Search for the cell housing the specified text and yield its (x, y) center coordinate. 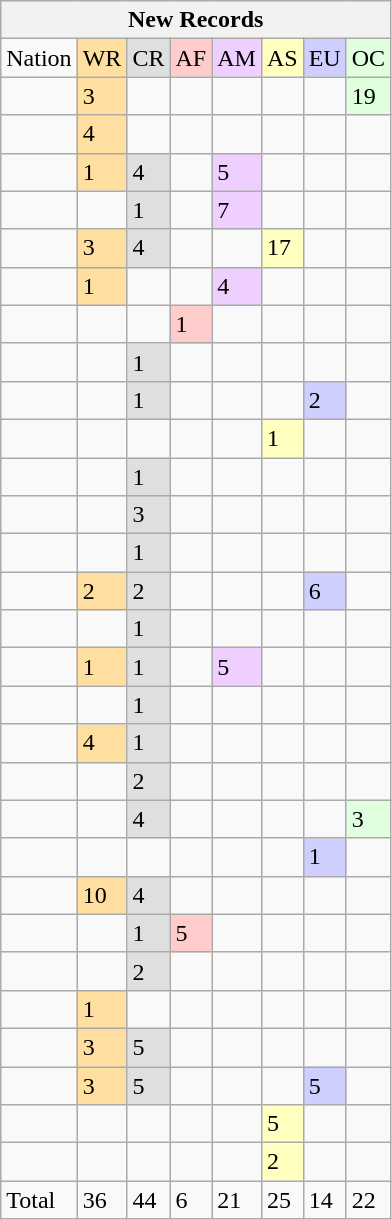
AS (282, 58)
19 (368, 96)
36 (102, 1200)
7 (237, 210)
25 (282, 1200)
44 (148, 1200)
Nation (39, 58)
21 (237, 1200)
WR (102, 58)
17 (282, 248)
EU (324, 58)
10 (102, 895)
CR (148, 58)
AF (191, 58)
New Records (196, 20)
OC (368, 58)
14 (324, 1200)
AM (237, 58)
22 (368, 1200)
Total (39, 1200)
